Output the (X, Y) coordinate of the center of the cell containing the given text.  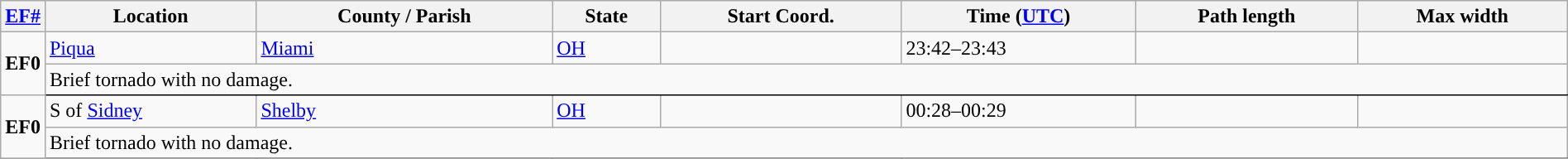
State (607, 17)
Start Coord. (781, 17)
Piqua (151, 48)
S of Sidney (151, 111)
Max width (1462, 17)
Path length (1246, 17)
23:42–23:43 (1019, 48)
EF# (23, 17)
Location (151, 17)
Shelby (404, 111)
County / Parish (404, 17)
00:28–00:29 (1019, 111)
Miami (404, 48)
Time (UTC) (1019, 17)
